Locate the cell with the specified text and output its [x, y] center coordinate. 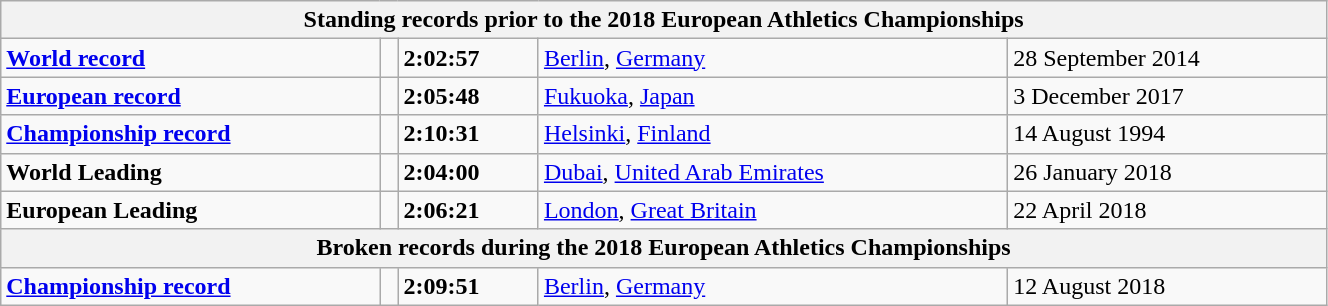
Helsinki, Finland [772, 134]
22 April 2018 [1168, 210]
European record [190, 96]
World record [190, 58]
14 August 1994 [1168, 134]
2:06:21 [468, 210]
2:04:00 [468, 172]
2:02:57 [468, 58]
Dubai, United Arab Emirates [772, 172]
Standing records prior to the 2018 European Athletics Championships [664, 20]
2:05:48 [468, 96]
London, Great Britain [772, 210]
2:10:31 [468, 134]
World Leading [190, 172]
Fukuoka, Japan [772, 96]
2:09:51 [468, 286]
Broken records during the 2018 European Athletics Championships [664, 248]
12 August 2018 [1168, 286]
European Leading [190, 210]
28 September 2014 [1168, 58]
3 December 2017 [1168, 96]
26 January 2018 [1168, 172]
